Pinpoint the cell where the given text exists, returning its (X, Y) midpoint coordinate. 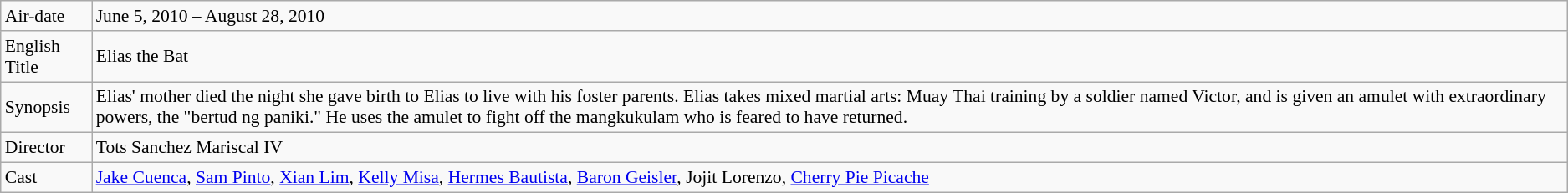
Synopsis (47, 107)
June 5, 2010 – August 28, 2010 (830, 16)
English Title (47, 57)
Tots Sanchez Mariscal IV (830, 148)
Director (47, 148)
Cast (47, 178)
Air-date (47, 16)
Jake Cuenca, Sam Pinto, Xian Lim, Kelly Misa, Hermes Bautista, Baron Geisler, Jojit Lorenzo, Cherry Pie Picache (830, 178)
Elias the Bat (830, 57)
